Output the (x, y) coordinate of the center of the cell containing the given text.  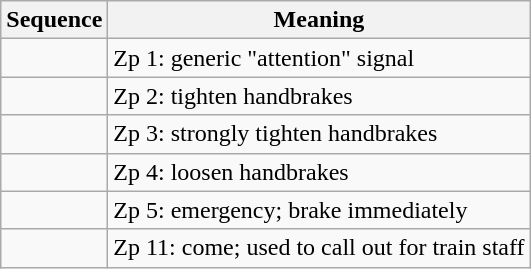
Zp 3: strongly tighten handbrakes (319, 134)
Zp 1: generic "attention" signal (319, 58)
Zp 4: loosen handbrakes (319, 172)
Zp 5: emergency; brake immediately (319, 210)
Zp 11: come; used to call out for train staff (319, 248)
Meaning (319, 20)
Sequence (54, 20)
Zp 2: tighten handbrakes (319, 96)
